Return the [X, Y] coordinate for the center point of the cell that contains the specified text.  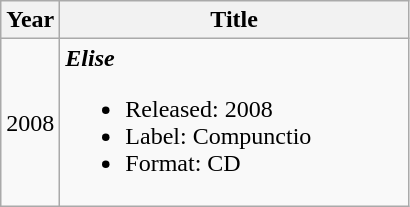
EliseReleased: 2008Label: Compunctio Format: CD [234, 122]
2008 [30, 122]
Title [234, 20]
Year [30, 20]
